Search for the cell housing the specified text and yield its [X, Y] center coordinate. 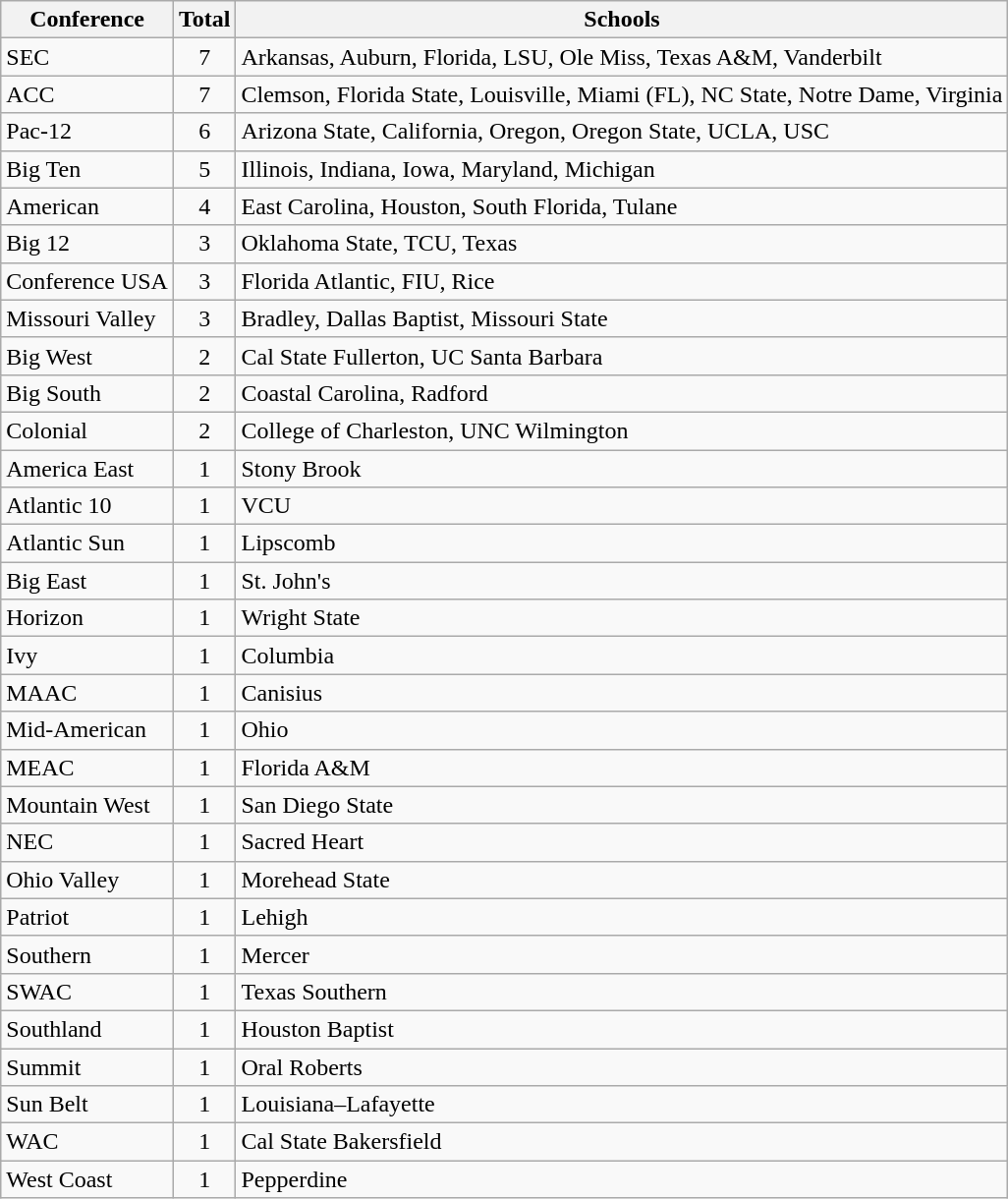
Morehead State [622, 880]
American [87, 206]
Cal State Bakersfield [622, 1142]
Big Ten [87, 169]
WAC [87, 1142]
Sacred Heart [622, 842]
Colonial [87, 430]
5 [204, 169]
Big West [87, 356]
Ivy [87, 656]
Patriot [87, 917]
Lipscomb [622, 543]
MEAC [87, 768]
Arkansas, Auburn, Florida, LSU, Ole Miss, Texas A&M, Vanderbilt [622, 57]
Big 12 [87, 244]
Atlantic Sun [87, 543]
Summit [87, 1066]
Pac-12 [87, 132]
Mercer [622, 954]
St. John's [622, 581]
Schools [622, 20]
Conference [87, 20]
VCU [622, 506]
Big East [87, 581]
Stony Brook [622, 469]
College of Charleston, UNC Wilmington [622, 430]
Bradley, Dallas Baptist, Missouri State [622, 318]
Big South [87, 393]
Southern [87, 954]
Ohio Valley [87, 880]
Texas Southern [622, 992]
America East [87, 469]
Mountain West [87, 805]
Missouri Valley [87, 318]
Total [204, 20]
NEC [87, 842]
Cal State Fullerton, UC Santa Barbara [622, 356]
Pepperdine [622, 1179]
Florida Atlantic, FIU, Rice [622, 281]
Southland [87, 1029]
Arizona State, California, Oregon, Oregon State, UCLA, USC [622, 132]
Oklahoma State, TCU, Texas [622, 244]
Wright State [622, 618]
Sun Belt [87, 1105]
SWAC [87, 992]
San Diego State [622, 805]
Houston Baptist [622, 1029]
ACC [87, 94]
4 [204, 206]
6 [204, 132]
Coastal Carolina, Radford [622, 393]
West Coast [87, 1179]
East Carolina, Houston, South Florida, Tulane [622, 206]
Horizon [87, 618]
Illinois, Indiana, Iowa, Maryland, Michigan [622, 169]
Conference USA [87, 281]
Louisiana–Lafayette [622, 1105]
MAAC [87, 693]
Clemson, Florida State, Louisville, Miami (FL), NC State, Notre Dame, Virginia [622, 94]
Ohio [622, 730]
Columbia [622, 656]
Florida A&M [622, 768]
Atlantic 10 [87, 506]
Mid-American [87, 730]
Canisius [622, 693]
SEC [87, 57]
Lehigh [622, 917]
Oral Roberts [622, 1066]
